Detect which cell encompasses the target text, then output its [x, y] center coordinate. 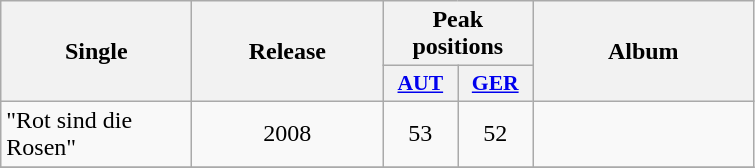
Single [96, 52]
52 [496, 134]
AUT [420, 84]
Release [288, 52]
"Rot sind die Rosen" [96, 134]
53 [420, 134]
Peak positions [458, 34]
2008 [288, 134]
Album [644, 52]
GER [496, 84]
